Find where the given text appears and provide that cell's center as [x, y] coordinate. 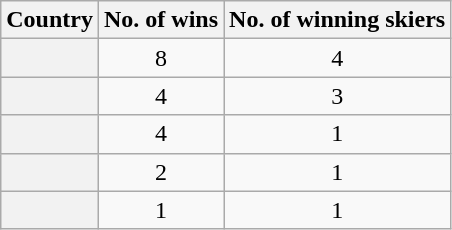
No. of wins [160, 20]
Country [50, 20]
No. of winning skiers [338, 20]
2 [160, 172]
3 [338, 96]
8 [160, 58]
